Extract the (x, y) coordinate from the center of the cell holding the provided text.  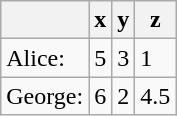
2 (124, 96)
z (156, 20)
1 (156, 58)
6 (100, 96)
George: (45, 96)
3 (124, 58)
y (124, 20)
x (100, 20)
4.5 (156, 96)
Alice: (45, 58)
5 (100, 58)
